Find where the given text appears and provide that cell's center as [X, Y] coordinate. 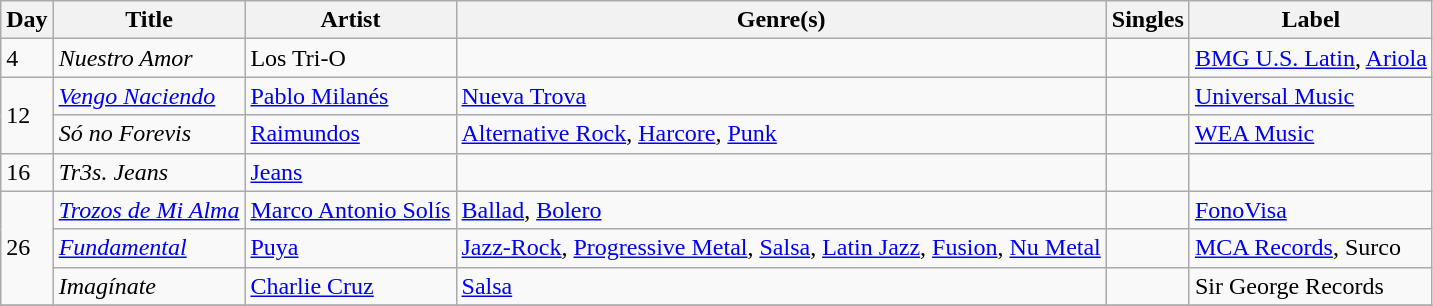
Jazz-Rock, Progressive Metal, Salsa, Latin Jazz, Fusion, Nu Metal [781, 248]
Só no Forevis [149, 134]
Pablo Milanés [350, 96]
Charlie Cruz [350, 286]
MCA Records, Surco [1310, 248]
Vengo Naciendo [149, 96]
Day [27, 20]
Sir George Records [1310, 286]
Fundamental [149, 248]
Jeans [350, 172]
Imagínate [149, 286]
FonoVisa [1310, 210]
Ballad, Bolero [781, 210]
Nuestro Amor [149, 58]
WEA Music [1310, 134]
Singles [1148, 20]
BMG U.S. Latin, Ariola [1310, 58]
Los Tri-O [350, 58]
Title [149, 20]
Alternative Rock, Harcore, Punk [781, 134]
Artist [350, 20]
Genre(s) [781, 20]
12 [27, 115]
Nueva Trova [781, 96]
Raimundos [350, 134]
Puya [350, 248]
26 [27, 248]
Universal Music [1310, 96]
Trozos de Mi Alma [149, 210]
4 [27, 58]
Marco Antonio Solís [350, 210]
Label [1310, 20]
16 [27, 172]
Tr3s. Jeans [149, 172]
Salsa [781, 286]
